Identify which cell holds the provided text, then report its (x, y) central coordinate. 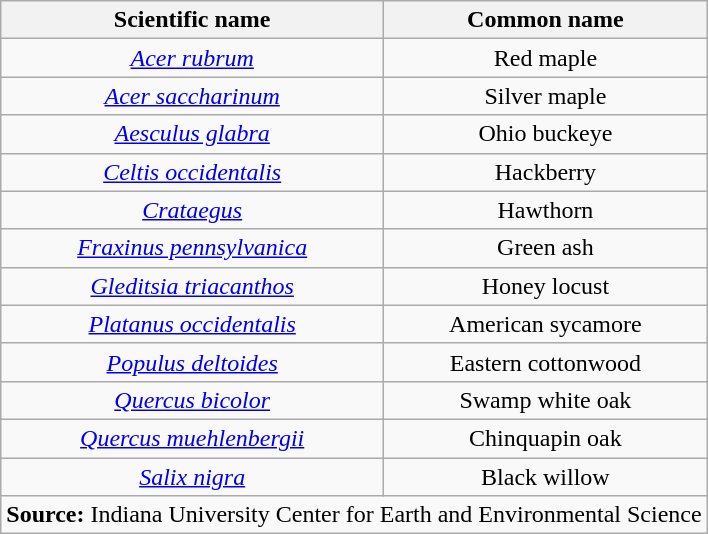
Ohio buckeye (546, 134)
Chinquapin oak (546, 438)
Salix nigra (192, 477)
Crataegus (192, 210)
Gleditsia triacanthos (192, 286)
Platanus occidentalis (192, 324)
Honey locust (546, 286)
Aesculus glabra (192, 134)
Acer saccharinum (192, 96)
American sycamore (546, 324)
Silver maple (546, 96)
Black willow (546, 477)
Scientific name (192, 20)
Quercus muehlenbergii (192, 438)
Common name (546, 20)
Swamp white oak (546, 400)
Quercus bicolor (192, 400)
Hawthorn (546, 210)
Celtis occidentalis (192, 172)
Acer rubrum (192, 58)
Fraxinus pennsylvanica (192, 248)
Red maple (546, 58)
Populus deltoides (192, 362)
Green ash (546, 248)
Hackberry (546, 172)
Source: Indiana University Center for Earth and Environmental Science (354, 515)
Eastern cottonwood (546, 362)
